Return [x, y] of the center of cell containing provided text 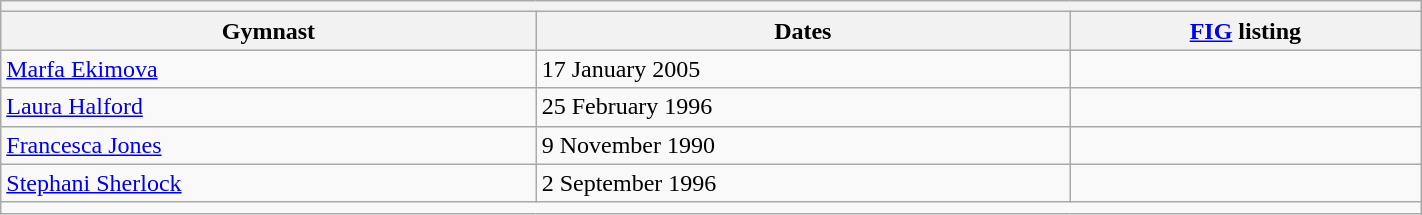
Stephani Sherlock [268, 183]
Marfa Ekimova [268, 69]
9 November 1990 [802, 145]
17 January 2005 [802, 69]
Gymnast [268, 31]
25 February 1996 [802, 107]
Dates [802, 31]
FIG listing [1246, 31]
2 September 1996 [802, 183]
Laura Halford [268, 107]
Francesca Jones [268, 145]
